Return (X, Y) of the center of cell containing provided text 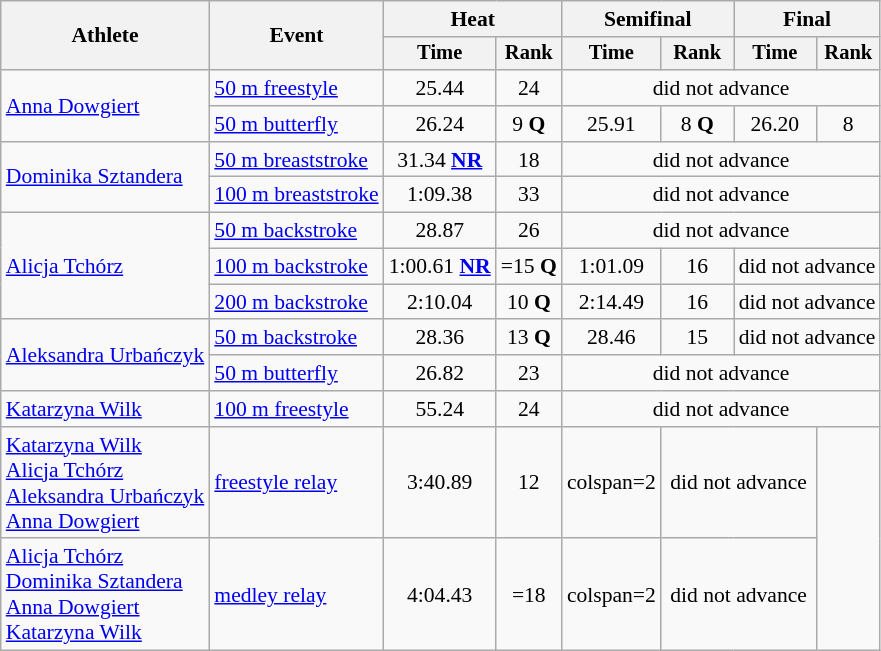
26.24 (440, 124)
50 m freestyle (296, 88)
31.34 NR (440, 160)
15 (698, 338)
25.44 (440, 88)
4:04.43 (440, 595)
55.24 (440, 409)
12 (529, 483)
Katarzyna Wilk (106, 409)
13 Q (529, 338)
50 m breaststroke (296, 160)
Katarzyna WilkAlicja TchórzAleksandra UrbańczykAnna Dowgiert (106, 483)
Heat (473, 19)
freestyle relay (296, 483)
Aleksandra Urbańczyk (106, 356)
33 (529, 195)
=15 Q (529, 267)
100 m freestyle (296, 409)
1:09.38 (440, 195)
Athlete (106, 36)
28.87 (440, 231)
Anna Dowgiert (106, 106)
Alicja TchórzDominika SztanderaAnna DowgiertKatarzyna Wilk (106, 595)
18 (529, 160)
2:14.49 (612, 302)
25.91 (612, 124)
28.46 (612, 338)
23 (529, 373)
1:01.09 (612, 267)
=18 (529, 595)
26.20 (776, 124)
1:00.61 NR (440, 267)
8 Q (698, 124)
8 (848, 124)
26.82 (440, 373)
26 (529, 231)
9 Q (529, 124)
Alicja Tchórz (106, 266)
3:40.89 (440, 483)
Final (808, 19)
28.36 (440, 338)
Event (296, 36)
10 Q (529, 302)
200 m backstroke (296, 302)
Semifinal (648, 19)
100 m breaststroke (296, 195)
medley relay (296, 595)
Dominika Sztandera (106, 178)
100 m backstroke (296, 267)
2:10.04 (440, 302)
